Provide the (x, y) coordinate of the cell's center where the given text is located.  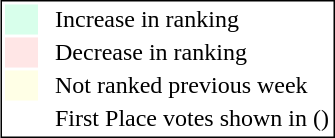
Not ranked previous week (192, 85)
Decrease in ranking (192, 53)
Increase in ranking (192, 19)
First Place votes shown in () (192, 119)
